Scan for the cell matching the given text and deliver its [X, Y] coordinate at center. 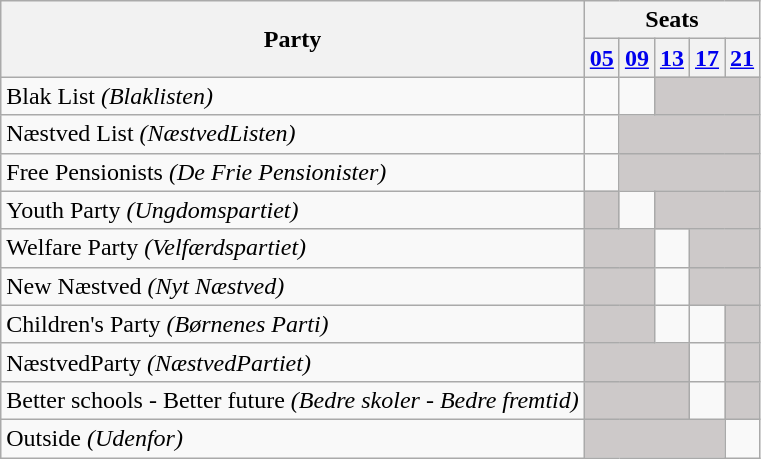
09 [636, 58]
21 [742, 58]
Seats [672, 20]
Outside (Udenfor) [293, 438]
Better schools - Better future (Bedre skoler - Bedre fremtid) [293, 400]
Blak List (Blaklisten) [293, 96]
05 [602, 58]
Party [293, 39]
Welfare Party (Velfærdspartiet) [293, 248]
New Næstved (Nyt Næstved) [293, 286]
Free Pensionists (De Frie Pensionister) [293, 172]
Næstved List (NæstvedListen) [293, 134]
NæstvedParty (NæstvedPartiet) [293, 362]
17 [706, 58]
Children's Party (Børnenes Parti) [293, 324]
13 [672, 58]
Youth Party (Ungdomspartiet) [293, 210]
